Provide the (x, y) coordinate of the cell's center where the given text is located.  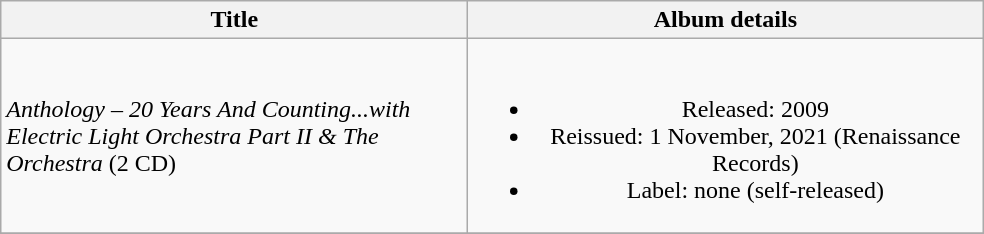
Anthology – 20 Years And Counting...with Electric Light Orchestra Part II & The Orchestra (2 CD) (234, 136)
Title (234, 20)
Released: 2009Reissued: 1 November, 2021 (Renaissance Records)Label: none (self-released) (726, 136)
Album details (726, 20)
